Detect which cell encompasses the target text, then output its (X, Y) center coordinate. 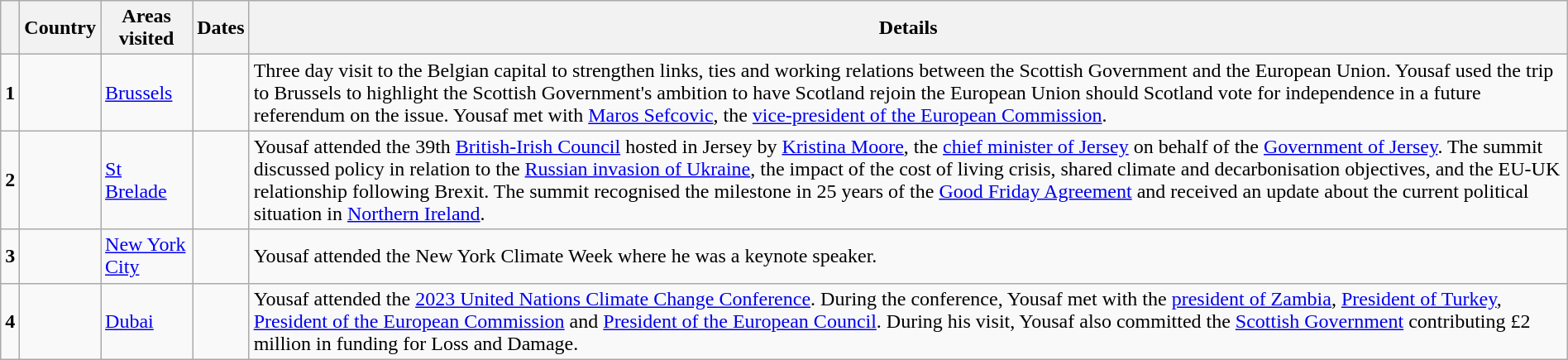
Dates (221, 28)
Details (908, 28)
3 (10, 257)
Dubai (147, 321)
2 (10, 180)
New York City (147, 257)
1 (10, 93)
Country (60, 28)
Yousaf attended the New York Climate Week where he was a keynote speaker. (908, 257)
4 (10, 321)
Areas visited (147, 28)
Brussels (147, 93)
St Brelade (147, 180)
